Provide the (X, Y) coordinate of the cell's center where the given text is located.  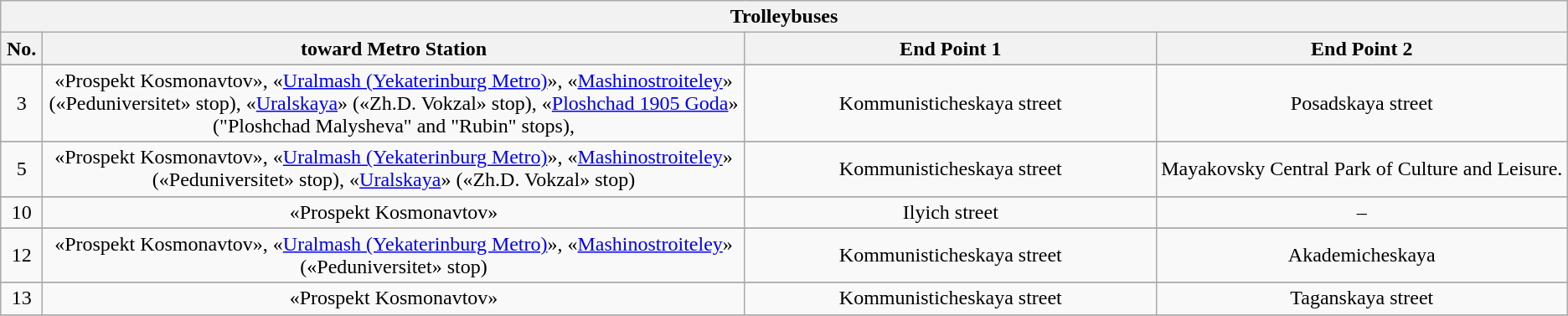
«Prospekt Kosmonavtov», «Uralmash (Yekaterinburg Metro)», «Mashinostroiteley» («Peduniversitet» stop) (394, 255)
13 (22, 298)
3 (22, 103)
12 (22, 255)
– (1362, 212)
End Point 1 (950, 49)
«Prospekt Kosmonavtov», «Uralmash (Yekaterinburg Metro)», «Mashinostroiteley» («Peduniversitet» stop), «Uralskaya» («Zh.D. Vokzal» stop) (394, 169)
Trolleybuses (784, 17)
Posadskaya street (1362, 103)
Mayakovsky Central Park of Culture and Leisure. (1362, 169)
Taganskaya street (1362, 298)
Ilyich street (950, 212)
End Point 2 (1362, 49)
5 (22, 169)
toward Metro Station (394, 49)
10 (22, 212)
Akademicheskaya (1362, 255)
No. (22, 49)
